Return (X, Y) of the center of cell containing provided text 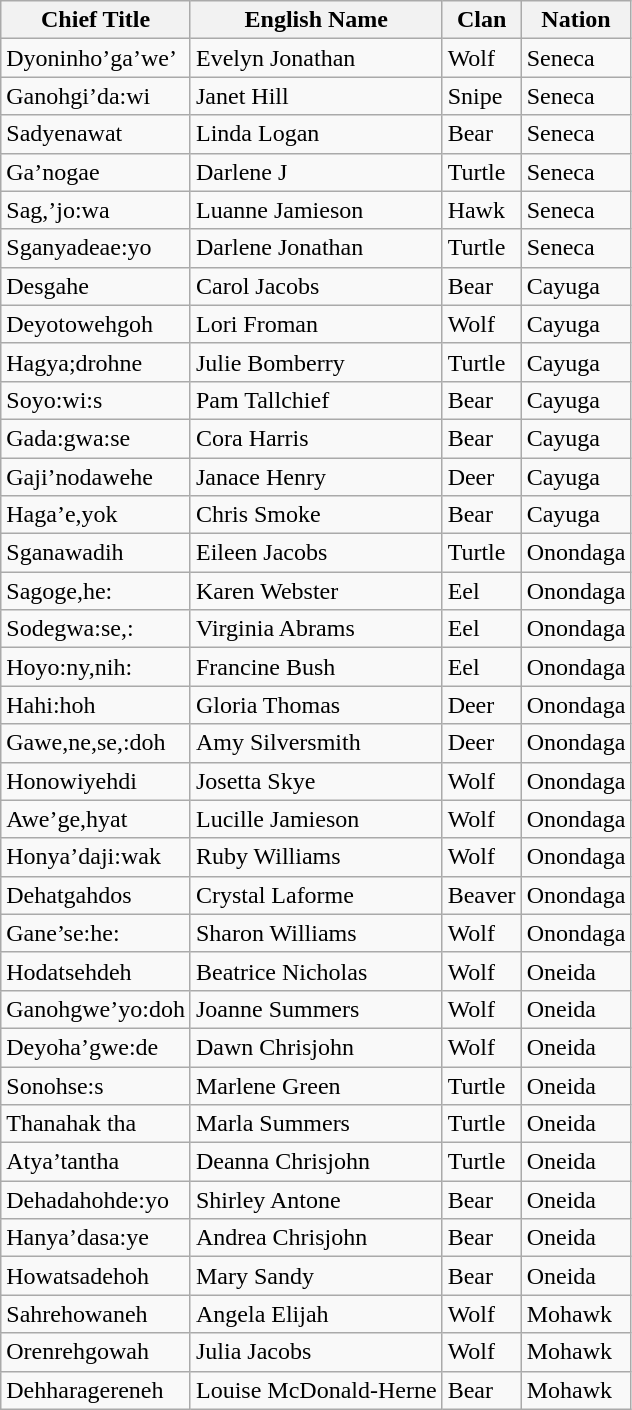
Beatrice Nicholas (316, 971)
Mary Sandy (316, 1276)
Sadyenawat (96, 134)
Thanahak tha (96, 1124)
Linda Logan (316, 134)
Clan (482, 20)
Sag,’jo:wa (96, 210)
Angela Elijah (316, 1314)
Lucille Jamieson (316, 819)
Orenrehgowah (96, 1352)
Lori Froman (316, 324)
Janet Hill (316, 96)
Dyoninho’ga’we’ (96, 58)
Pam Tallchief (316, 400)
Dehadahohde:yo (96, 1200)
Evelyn Jonathan (316, 58)
Josetta Skye (316, 781)
Amy Silversmith (316, 743)
Darlene J (316, 172)
Marla Summers (316, 1124)
Snipe (482, 96)
Ruby Williams (316, 857)
Hagya;drohne (96, 362)
Chief Title (96, 20)
Desgahe (96, 286)
Janace Henry (316, 477)
Luanne Jamieson (316, 210)
Sganawadih (96, 553)
Hawk (482, 210)
Hoyo:ny,nih: (96, 667)
Deanna Chrisjohn (316, 1162)
Carol Jacobs (316, 286)
Sagoge,he: (96, 591)
Gaji’nodawehe (96, 477)
Deyoha’gwe:de (96, 1047)
Atya’tantha (96, 1162)
Sodegwa:se,: (96, 629)
Crystal Laforme (316, 895)
Andrea Chrisjohn (316, 1238)
Honya’daji:wak (96, 857)
Shirley Antone (316, 1200)
Sharon Williams (316, 933)
Francine Bush (316, 667)
Virginia Abrams (316, 629)
Gane’se:he: (96, 933)
Sonohse:s (96, 1085)
Nation (576, 20)
Sahrehowaneh (96, 1314)
Chris Smoke (316, 515)
Hodatsehdeh (96, 971)
Howatsadehoh (96, 1276)
Marlene Green (316, 1085)
Darlene Jonathan (316, 248)
Hanya’dasa:ye (96, 1238)
Haga’e,yok (96, 515)
Eileen Jacobs (316, 553)
Louise McDonald-Herne (316, 1390)
Gada:gwa:se (96, 438)
Joanne Summers (316, 1009)
Karen Webster (316, 591)
Awe’ge,hyat (96, 819)
Dehatgahdos (96, 895)
Dehharagereneh (96, 1390)
English Name (316, 20)
Cora Harris (316, 438)
Honowiyehdi (96, 781)
Gloria Thomas (316, 705)
Ga’nogae (96, 172)
Julia Jacobs (316, 1352)
Hahi:hoh (96, 705)
Soyo:wi:s (96, 400)
Ganohgwe’yo:doh (96, 1009)
Gawe,ne,se,:doh (96, 743)
Dawn Chrisjohn (316, 1047)
Sganyadeae:yo (96, 248)
Ganohgi’da:wi (96, 96)
Julie Bomberry (316, 362)
Deyotowehgoh (96, 324)
Beaver (482, 895)
